From the cell containing the given text, extract its center point as [X, Y] coordinate. 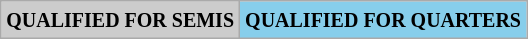
QUALIFIED FOR SEMIS [120, 20]
QUALIFIED FOR QUARTERS [384, 20]
